Return the [X, Y] coordinate for the center point of the cell that contains the specified text.  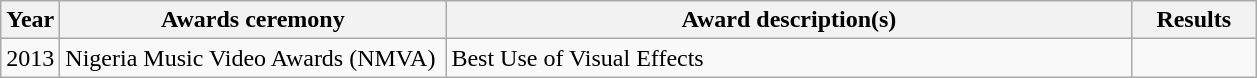
Award description(s) [789, 20]
Year [30, 20]
Awards ceremony [253, 20]
Best Use of Visual Effects [789, 58]
Nigeria Music Video Awards (NMVA) [253, 58]
Results [1194, 20]
2013 [30, 58]
